Detect which cell encompasses the target text, then output its [x, y] center coordinate. 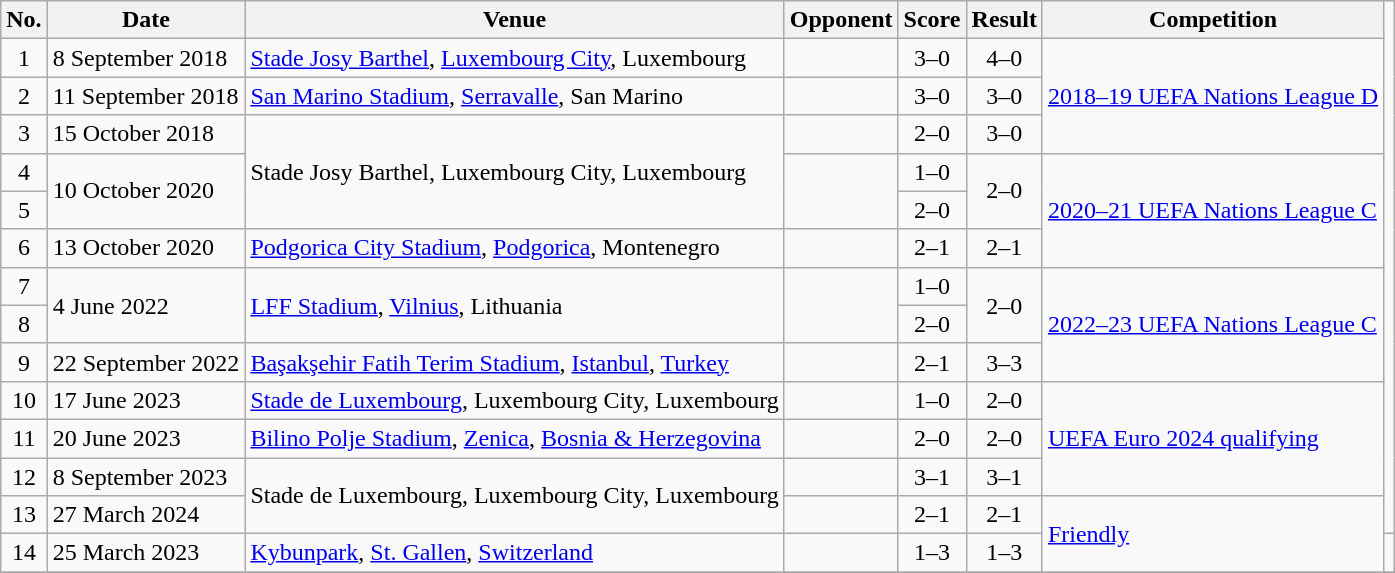
San Marino Stadium, Serravalle, San Marino [514, 96]
25 March 2023 [146, 553]
Friendly [1212, 534]
UEFA Euro 2024 qualifying [1212, 438]
No. [24, 20]
Score [932, 20]
4–0 [1004, 58]
11 [24, 438]
5 [24, 210]
6 [24, 248]
22 September 2022 [146, 362]
10 October 2020 [146, 191]
1 [24, 58]
2018–19 UEFA Nations League D [1212, 96]
12 [24, 477]
11 September 2018 [146, 96]
Competition [1212, 20]
Kybunpark, St. Gallen, Switzerland [514, 553]
Başakşehir Fatih Terim Stadium, Istanbul, Turkey [514, 362]
13 [24, 515]
Date [146, 20]
Venue [514, 20]
Result [1004, 20]
17 June 2023 [146, 400]
2020–21 UEFA Nations League C [1212, 210]
Bilino Polje Stadium, Zenica, Bosnia & Herzegovina [514, 438]
LFF Stadium, Vilnius, Lithuania [514, 305]
4 [24, 172]
8 September 2023 [146, 477]
15 October 2018 [146, 134]
14 [24, 553]
8 [24, 324]
13 October 2020 [146, 248]
2022–23 UEFA Nations League C [1212, 324]
7 [24, 286]
10 [24, 400]
27 March 2024 [146, 515]
Podgorica City Stadium, Podgorica, Montenegro [514, 248]
20 June 2023 [146, 438]
Opponent [841, 20]
8 September 2018 [146, 58]
3 [24, 134]
3–3 [1004, 362]
4 June 2022 [146, 305]
2 [24, 96]
9 [24, 362]
